Return [X, Y] of the center of cell containing provided text 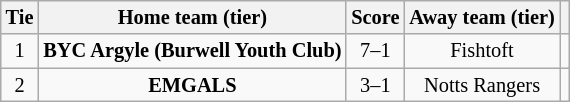
2 [20, 85]
Notts Rangers [482, 85]
1 [20, 51]
Score [375, 17]
Fishtoft [482, 51]
EMGALS [192, 85]
BYC Argyle (Burwell Youth Club) [192, 51]
7–1 [375, 51]
3–1 [375, 85]
Away team (tier) [482, 17]
Tie [20, 17]
Home team (tier) [192, 17]
